Pinpoint the cell where the given text exists, returning its [x, y] midpoint coordinate. 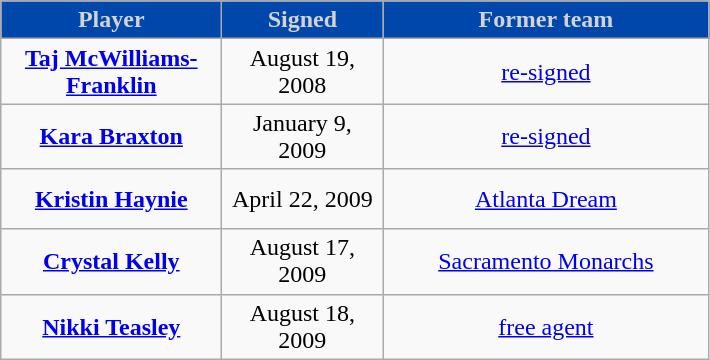
January 9, 2009 [302, 136]
free agent [546, 326]
Player [112, 20]
Atlanta Dream [546, 199]
Former team [546, 20]
Kristin Haynie [112, 199]
August 18, 2009 [302, 326]
Sacramento Monarchs [546, 262]
Signed [302, 20]
Nikki Teasley [112, 326]
August 17, 2009 [302, 262]
August 19, 2008 [302, 72]
Taj McWilliams-Franklin [112, 72]
Crystal Kelly [112, 262]
Kara Braxton [112, 136]
April 22, 2009 [302, 199]
